Capture the cell that displays the provided text and extract its [x, y] central coordinate. 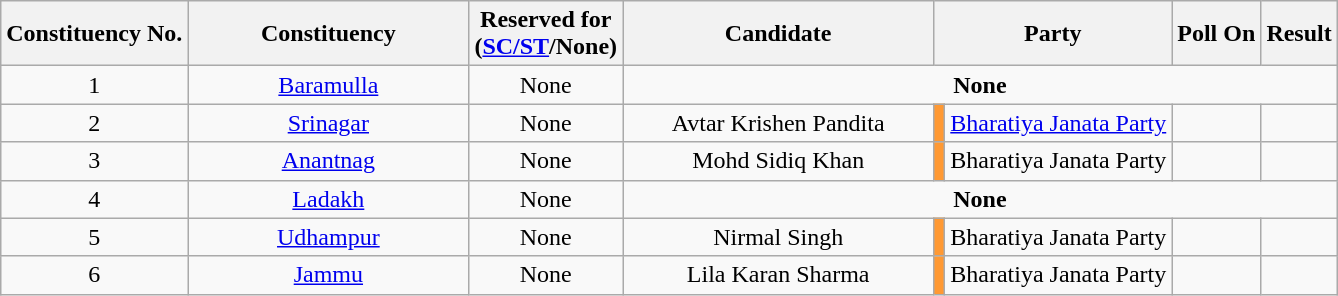
Srinagar [328, 123]
6 [94, 275]
Avtar Krishen Pandita [778, 123]
Lila Karan Sharma [778, 275]
Constituency No. [94, 34]
Udhampur [328, 237]
Anantnag [328, 161]
Jammu [328, 275]
Ladakh [328, 199]
5 [94, 237]
Reserved for(SC/ST/None) [546, 34]
Party [1053, 34]
Nirmal Singh [778, 237]
4 [94, 199]
1 [94, 85]
Mohd Sidiq Khan [778, 161]
Result [1299, 34]
3 [94, 161]
Constituency [328, 34]
Candidate [778, 34]
Poll On [1216, 34]
2 [94, 123]
Baramulla [328, 85]
